Output the (X, Y) coordinate of the center of the cell containing the given text.  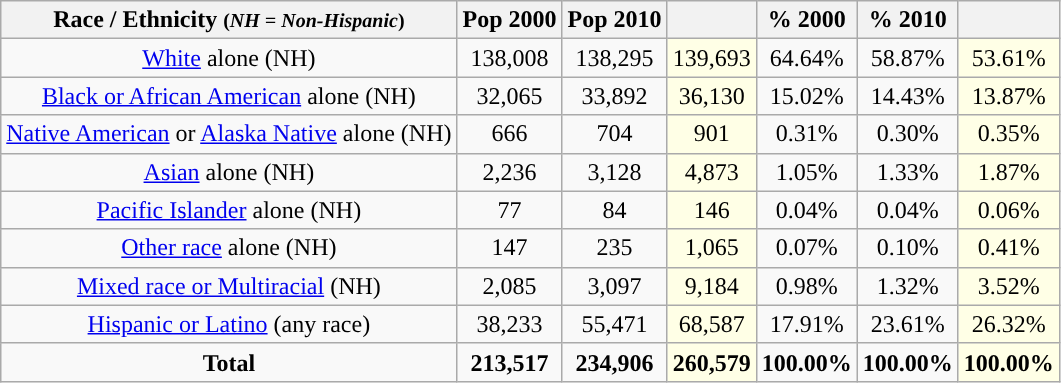
0.41% (1008, 248)
23.61% (908, 324)
260,579 (712, 362)
% 2010 (908, 20)
% 2000 (806, 20)
32,065 (510, 96)
1,065 (712, 248)
9,184 (712, 286)
Black or African American alone (NH) (229, 96)
0.35% (1008, 134)
Native American or Alaska Native alone (NH) (229, 134)
Pop 2000 (510, 20)
147 (510, 248)
55,471 (614, 324)
14.43% (908, 96)
1.05% (806, 172)
704 (614, 134)
Asian alone (NH) (229, 172)
84 (614, 210)
234,906 (614, 362)
15.02% (806, 96)
138,295 (614, 58)
146 (712, 210)
68,587 (712, 324)
4,873 (712, 172)
0.31% (806, 134)
2,085 (510, 286)
3,097 (614, 286)
White alone (NH) (229, 58)
0.30% (908, 134)
13.87% (1008, 96)
139,693 (712, 58)
Hispanic or Latino (any race) (229, 324)
64.64% (806, 58)
33,892 (614, 96)
0.07% (806, 248)
1.33% (908, 172)
Race / Ethnicity (NH = Non-Hispanic) (229, 20)
Pop 2010 (614, 20)
1.87% (1008, 172)
1.32% (908, 286)
666 (510, 134)
Other race alone (NH) (229, 248)
58.87% (908, 58)
0.06% (1008, 210)
3.52% (1008, 286)
3,128 (614, 172)
138,008 (510, 58)
17.91% (806, 324)
0.98% (806, 286)
Total (229, 362)
Mixed race or Multiracial (NH) (229, 286)
213,517 (510, 362)
235 (614, 248)
26.32% (1008, 324)
0.10% (908, 248)
Pacific Islander alone (NH) (229, 210)
2,236 (510, 172)
36,130 (712, 96)
38,233 (510, 324)
77 (510, 210)
53.61% (1008, 58)
901 (712, 134)
